Identify which cell holds the provided text, then report its [X, Y] central coordinate. 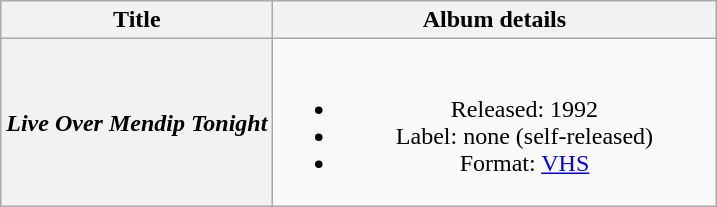
Live Over Mendip Tonight [137, 122]
Album details [494, 20]
Released: 1992Label: none (self-released)Format: VHS [494, 122]
Title [137, 20]
